Search for the cell housing the specified text and yield its (x, y) center coordinate. 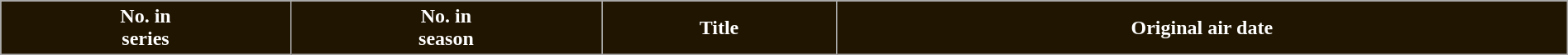
No. inseries (146, 28)
Title (719, 28)
Original air date (1202, 28)
No. inseason (446, 28)
